Provide the (x, y) coordinate of the cell's center where the given text is located.  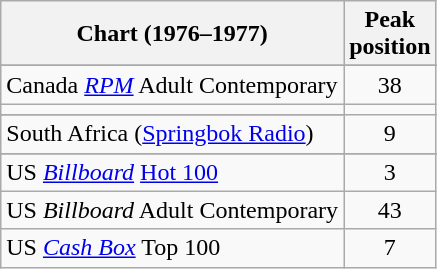
7 (390, 248)
9 (390, 134)
South Africa (Springbok Radio) (172, 134)
US Billboard Adult Contemporary (172, 210)
US Cash Box Top 100 (172, 248)
Chart (1976–1977) (172, 34)
US Billboard Hot 100 (172, 172)
Peakposition (390, 34)
38 (390, 85)
3 (390, 172)
Canada RPM Adult Contemporary (172, 85)
43 (390, 210)
